Capture the cell that displays the provided text and extract its (X, Y) central coordinate. 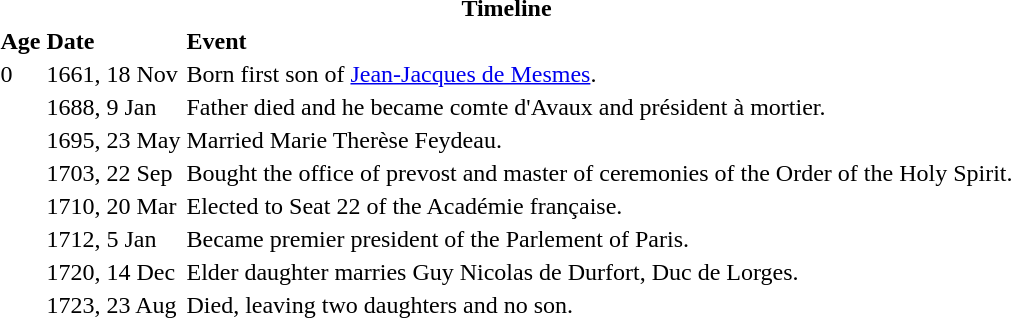
1695, 23 May (114, 140)
1661, 18 Nov (114, 74)
1688, 9 Jan (114, 107)
1712, 5 Jan (114, 239)
1703, 22 Sep (114, 173)
1710, 20 Mar (114, 206)
Date (114, 41)
1720, 14 Dec (114, 272)
